From the cell containing the given text, extract its center point as (X, Y) coordinate. 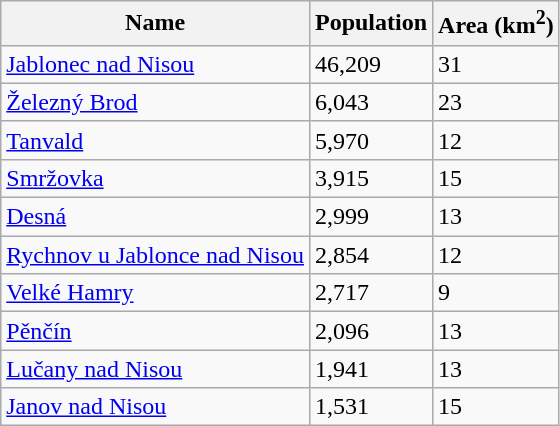
Smržovka (156, 178)
Rychnov u Jablonce nad Nisou (156, 255)
Jablonec nad Nisou (156, 64)
3,915 (370, 178)
2,854 (370, 255)
Železný Brod (156, 102)
31 (496, 64)
Tanvald (156, 140)
Pěnčín (156, 331)
1,531 (370, 407)
6,043 (370, 102)
2,096 (370, 331)
2,999 (370, 217)
Janov nad Nisou (156, 407)
Velké Hamry (156, 293)
Lučany nad Nisou (156, 369)
Area (km2) (496, 24)
2,717 (370, 293)
46,209 (370, 64)
Population (370, 24)
23 (496, 102)
5,970 (370, 140)
1,941 (370, 369)
Desná (156, 217)
9 (496, 293)
Name (156, 24)
